Detect which cell encompasses the target text, then output its [x, y] center coordinate. 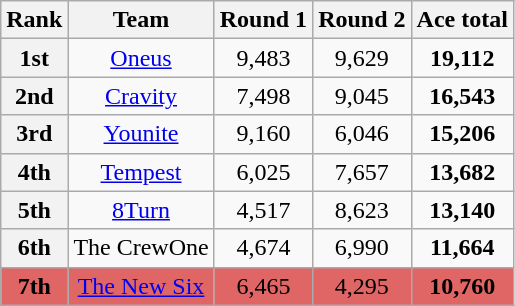
19,112 [462, 58]
6th [34, 248]
11,664 [462, 248]
4,517 [263, 210]
The New Six [141, 286]
9,160 [263, 134]
9,629 [362, 58]
4,674 [263, 248]
Ace total [462, 20]
4th [34, 172]
9,045 [362, 96]
6,990 [362, 248]
The CrewOne [141, 248]
9,483 [263, 58]
6,465 [263, 286]
8,623 [362, 210]
Team [141, 20]
7,498 [263, 96]
15,206 [462, 134]
4,295 [362, 286]
Oneus [141, 58]
Round 2 [362, 20]
8Turn [141, 210]
2nd [34, 96]
Tempest [141, 172]
16,543 [462, 96]
Rank [34, 20]
10,760 [462, 286]
5th [34, 210]
Cravity [141, 96]
Younite [141, 134]
3rd [34, 134]
7,657 [362, 172]
6,025 [263, 172]
6,046 [362, 134]
13,140 [462, 210]
13,682 [462, 172]
7th [34, 286]
1st [34, 58]
Round 1 [263, 20]
